Provide the [X, Y] coordinate of the cell's center where the given text is located.  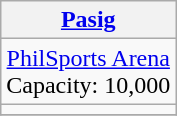
Pasig [88, 20]
PhilSports ArenaCapacity: 10,000 [88, 72]
